From the cell containing the given text, extract its center point as (x, y) coordinate. 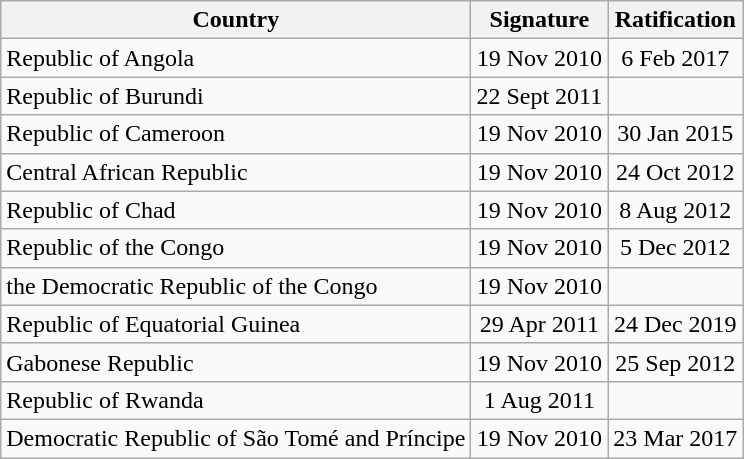
the Democratic Republic of the Congo (236, 286)
22 Sept 2011 (540, 96)
Republic of Equatorial Guinea (236, 324)
Republic of Cameroon (236, 134)
Republic of Angola (236, 58)
24 Dec 2019 (676, 324)
29 Apr 2011 (540, 324)
Democratic Republic of São Tomé and Príncipe (236, 438)
30 Jan 2015 (676, 134)
Republic of Burundi (236, 96)
Signature (540, 20)
8 Aug 2012 (676, 210)
Country (236, 20)
Ratification (676, 20)
1 Aug 2011 (540, 400)
23 Mar 2017 (676, 438)
25 Sep 2012 (676, 362)
5 Dec 2012 (676, 248)
24 Oct 2012 (676, 172)
Republic of Rwanda (236, 400)
Central African Republic (236, 172)
Republic of Chad (236, 210)
Republic of the Congo (236, 248)
Gabonese Republic (236, 362)
6 Feb 2017 (676, 58)
